Identify which cell holds the provided text, then report its (X, Y) central coordinate. 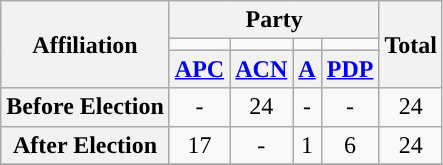
Total (411, 44)
Before Election (86, 107)
17 (199, 145)
Affiliation (86, 44)
1 (307, 145)
Party (274, 20)
6 (350, 145)
APC (199, 69)
A (307, 69)
ACN (262, 69)
PDP (350, 69)
After Election (86, 145)
